Pinpoint the cell where the given text exists, returning its (X, Y) midpoint coordinate. 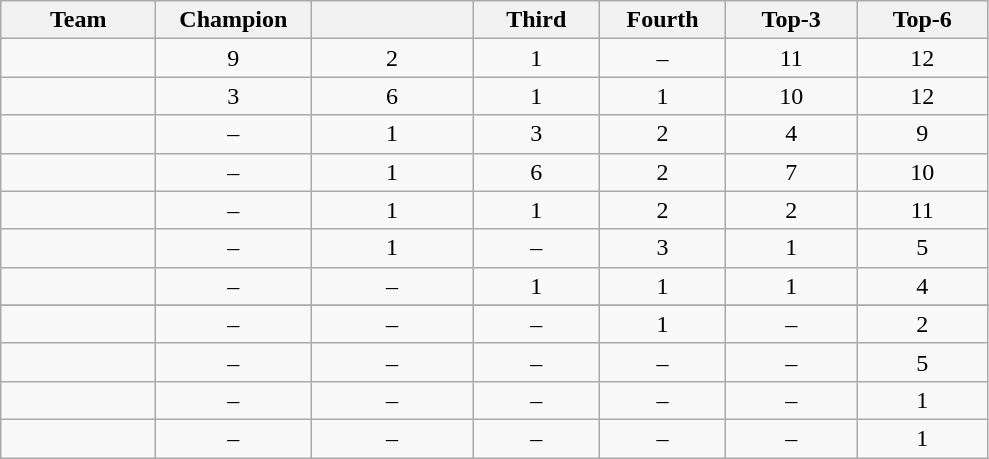
Top-6 (922, 20)
Third (536, 20)
Fourth (662, 20)
7 (792, 172)
Champion (234, 20)
Team (78, 20)
Top-3 (792, 20)
